Output the [x, y] coordinate of the center of the cell containing the given text.  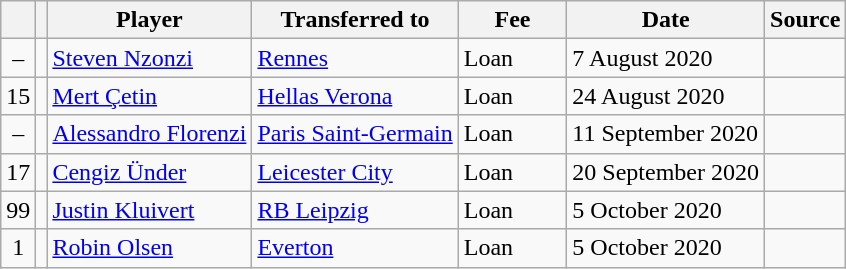
Cengiz Ünder [150, 172]
Hellas Verona [355, 96]
Everton [355, 248]
RB Leipzig [355, 210]
17 [18, 172]
Player [150, 20]
Rennes [355, 58]
1 [18, 248]
Mert Çetin [150, 96]
99 [18, 210]
Date [666, 20]
7 August 2020 [666, 58]
Source [806, 20]
Paris Saint-Germain [355, 134]
Justin Kluivert [150, 210]
Robin Olsen [150, 248]
Steven Nzonzi [150, 58]
24 August 2020 [666, 96]
Fee [512, 20]
Transferred to [355, 20]
11 September 2020 [666, 134]
Alessandro Florenzi [150, 134]
Leicester City [355, 172]
15 [18, 96]
20 September 2020 [666, 172]
